Pinpoint the cell where the given text exists, returning its (X, Y) midpoint coordinate. 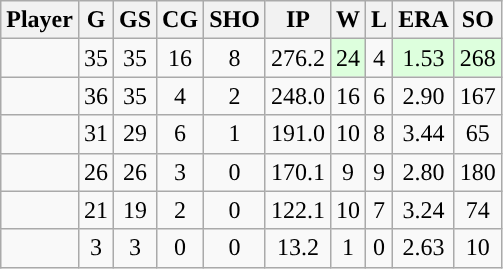
GS (136, 20)
13.2 (298, 248)
248.0 (298, 96)
24 (348, 58)
36 (96, 96)
L (380, 20)
3.44 (424, 134)
IP (298, 20)
G (96, 20)
122.1 (298, 210)
19 (136, 210)
167 (478, 96)
170.1 (298, 172)
276.2 (298, 58)
ERA (424, 20)
191.0 (298, 134)
3.24 (424, 210)
CG (180, 20)
2.80 (424, 172)
Player (40, 20)
2.63 (424, 248)
W (348, 20)
180 (478, 172)
31 (96, 134)
74 (478, 210)
65 (478, 134)
SHO (235, 20)
1.53 (424, 58)
29 (136, 134)
268 (478, 58)
7 (380, 210)
2.90 (424, 96)
SO (478, 20)
21 (96, 210)
